Provide the [X, Y] coordinate of the cell's center where the given text is located.  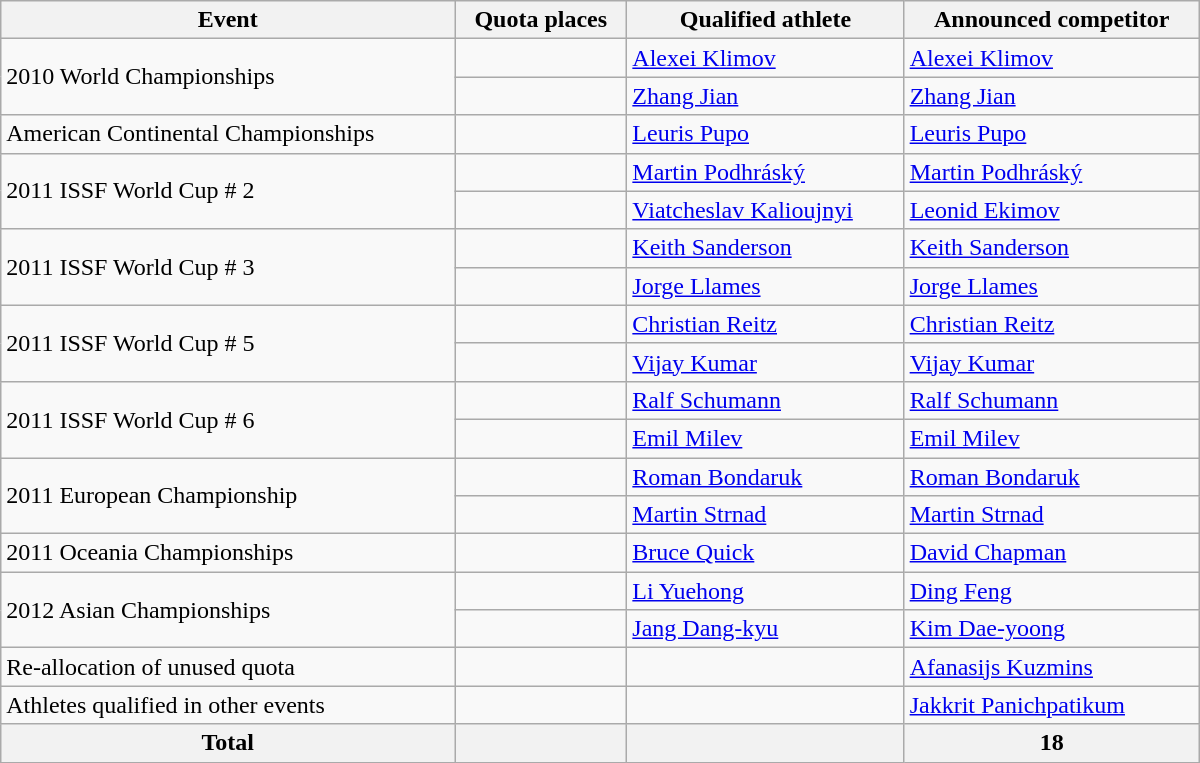
Afanasijs Kuzmins [1052, 667]
Viatcheslav Kalioujnyi [766, 210]
Kim Dae-yoong [1052, 629]
David Chapman [1052, 553]
2011 European Championship [228, 496]
Announced competitor [1052, 20]
2010 World Championships [228, 77]
Bruce Quick [766, 553]
Jang Dang-kyu [766, 629]
Jakkrit Panichpatikum [1052, 705]
Ding Feng [1052, 591]
Leonid Ekimov [1052, 210]
Athletes qualified in other events [228, 705]
2011 ISSF World Cup # 5 [228, 343]
Quota places [541, 20]
American Continental Championships [228, 134]
2011 ISSF World Cup # 2 [228, 191]
Li Yuehong [766, 591]
Qualified athlete [766, 20]
Event [228, 20]
Total [228, 743]
2011 ISSF World Cup # 3 [228, 267]
Re-allocation of unused quota [228, 667]
2011 ISSF World Cup # 6 [228, 419]
18 [1052, 743]
2011 Oceania Championships [228, 553]
2012 Asian Championships [228, 610]
